Find where the given text appears and provide that cell's center as (X, Y) coordinate. 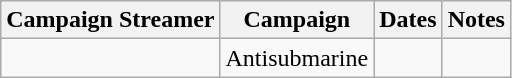
Antisubmarine (297, 58)
Notes (476, 20)
Campaign Streamer (110, 20)
Dates (408, 20)
Campaign (297, 20)
